Determine the [x, y] coordinate at the center of the cell enclosing the given text.  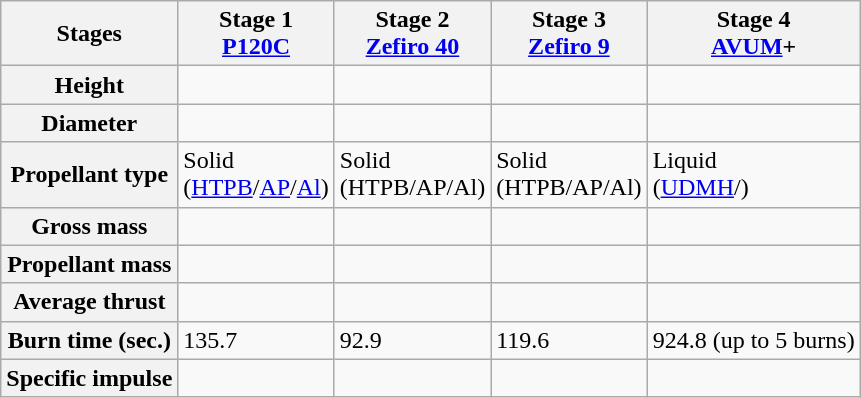
Gross mass [90, 226]
Stage 1P120C [256, 34]
Height [90, 85]
Propellant mass [90, 264]
Average thrust [90, 302]
Specific impulse [90, 378]
Burn time (sec.) [90, 340]
924.8 (up to 5 burns) [754, 340]
135.7 [256, 340]
Stage 2Zefiro 40 [412, 34]
Liquid(UDMH/) [754, 174]
Diameter [90, 123]
92.9 [412, 340]
119.6 [569, 340]
Propellant type [90, 174]
Stages [90, 34]
Stage 4AVUM+ [754, 34]
Stage 3Zefiro 9 [569, 34]
